Find where the given text appears and provide that cell's center as (X, Y) coordinate. 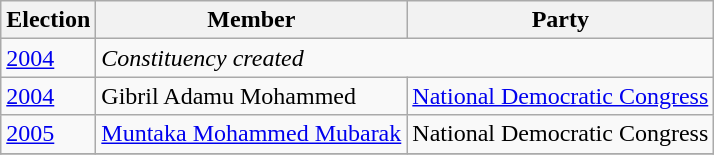
Muntaka Mohammed Mubarak (252, 134)
Party (560, 20)
Constituency created (405, 58)
Gibril Adamu Mohammed (252, 96)
2005 (48, 134)
Election (48, 20)
Member (252, 20)
